Provide the [x, y] coordinate of the cell's center where the given text is located.  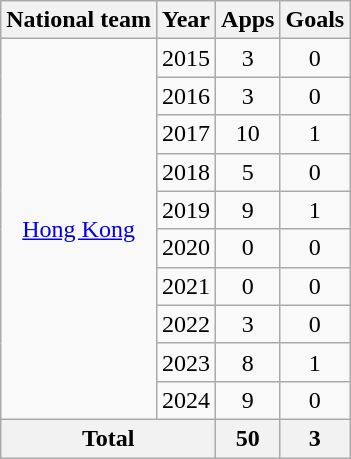
2020 [186, 248]
Total [108, 438]
Apps [248, 20]
2017 [186, 134]
5 [248, 172]
50 [248, 438]
2018 [186, 172]
8 [248, 362]
Goals [315, 20]
2021 [186, 286]
10 [248, 134]
2016 [186, 96]
Year [186, 20]
2024 [186, 400]
2015 [186, 58]
Hong Kong [79, 230]
National team [79, 20]
2022 [186, 324]
2019 [186, 210]
2023 [186, 362]
